Provide the [X, Y] coordinate of the cell's center where the given text is located.  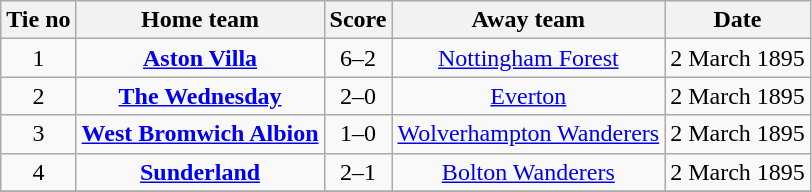
Sunderland [200, 172]
1 [38, 58]
Nottingham Forest [528, 58]
4 [38, 172]
Tie no [38, 20]
3 [38, 134]
Bolton Wanderers [528, 172]
The Wednesday [200, 96]
2 [38, 96]
Home team [200, 20]
Aston Villa [200, 58]
6–2 [358, 58]
2–1 [358, 172]
West Bromwich Albion [200, 134]
1–0 [358, 134]
Away team [528, 20]
Everton [528, 96]
2–0 [358, 96]
Date [738, 20]
Score [358, 20]
Wolverhampton Wanderers [528, 134]
